From the cell containing the given text, extract its center point as [x, y] coordinate. 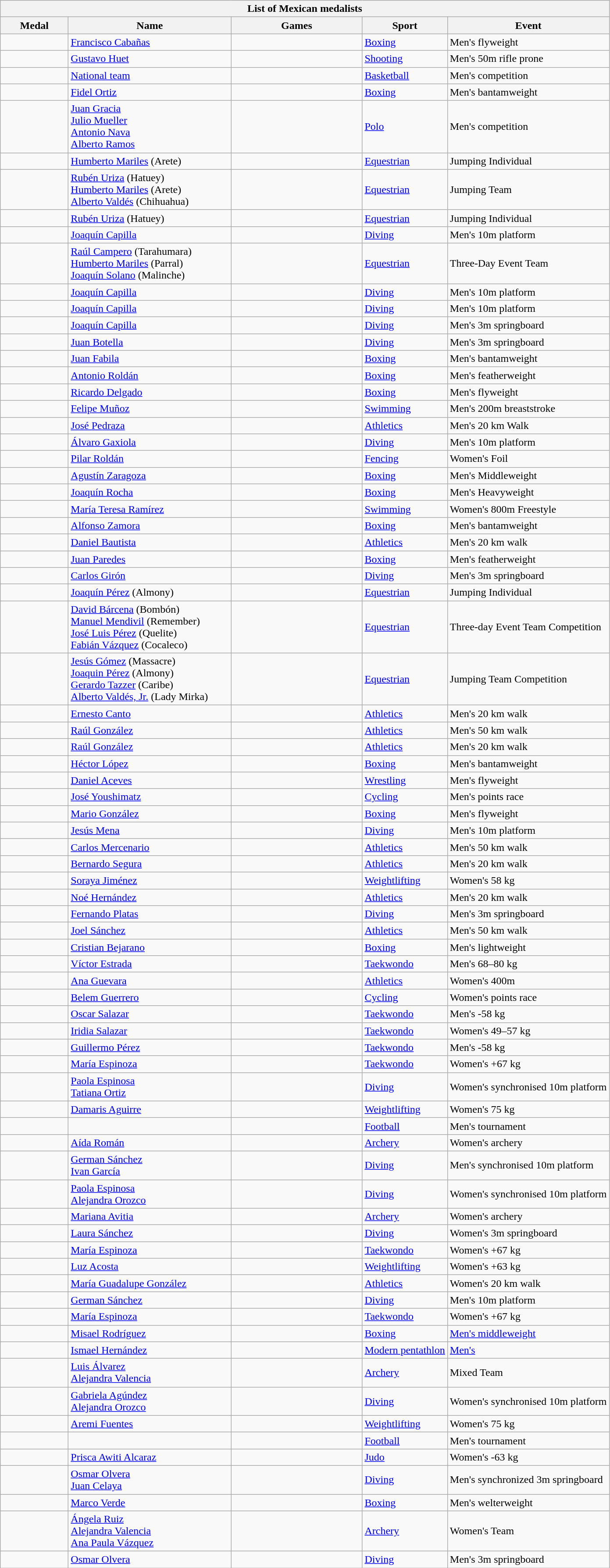
Event [528, 25]
María Teresa Ramírez [150, 509]
Mario González [150, 814]
German Sánchez [150, 1300]
Paola EspinosaAlejandra Orozco [150, 1194]
Juan GraciaJulio MuellerAntonio NavaAlberto Ramos [150, 126]
Name [150, 25]
Men's Heavyweight [528, 492]
Polo [405, 126]
Osmar OlveraJuan Celaya [150, 1480]
National team [150, 75]
Women's 20 km walk [528, 1283]
Women's Team [528, 1531]
Men's 50m rifle prone [528, 59]
Pilar Roldán [150, 459]
List of Mexican medalists [305, 9]
Raúl Campero (Tarahumara)Humberto Mariles (Parral)Joaquín Solano (Malinche) [150, 263]
Joaquín Pérez (Almony) [150, 593]
Noé Hernández [150, 897]
Ricardo Delgado [150, 392]
Mariana Avitia [150, 1217]
Ismael Hernández [150, 1350]
Francisco Cabañas [150, 42]
Men's 20 km Walk [528, 425]
Aída Román [150, 1143]
Damaris Aguirre [150, 1109]
Women's 49–57 kg [528, 1031]
Rubén Uriza (Hatuey)Humberto Mariles (Arete)Alberto Valdés (Chihuahua) [150, 189]
Jesús Mena [150, 830]
Felipe Muñoz [150, 409]
Agustín Zaragoza [150, 475]
Aremi Fuentes [150, 1424]
Carlos Mercenario [150, 847]
Modern pentathlon [405, 1350]
Wrestling [405, 780]
German SánchezIvan García [150, 1165]
Osmar Olvera [150, 1560]
Fidel Ortiz [150, 92]
Women's +63 kg [528, 1267]
Medal [34, 25]
Juan Paredes [150, 559]
Prisca Awiti Alcaraz [150, 1457]
Basketball [405, 75]
Carlos Girón [150, 576]
Fernando Platas [150, 914]
Men's welterweight [528, 1502]
Judo [405, 1457]
José Youshimatz [150, 797]
Bernardo Segura [150, 864]
Men's synchronized 3m springboard [528, 1480]
Fencing [405, 459]
Joel Sánchez [150, 931]
Men's 200m breaststroke [528, 409]
Men's middleweight [528, 1333]
Women's points race [528, 997]
Ángela RuizAlejandra ValenciaAna Paula Vázquez [150, 1531]
Guillermo Pérez [150, 1047]
Antonio Roldán [150, 375]
Gabriela AgúndezAlejandra Orozco [150, 1401]
Luz Acosta [150, 1267]
Alfonso Zamora [150, 525]
Héctor López [150, 764]
Men's lightweight [528, 947]
Daniel Aceves [150, 780]
Juan Fabila [150, 359]
Paola EspinosaTatiana Ortiz [150, 1087]
Women's 800m Freestyle [528, 509]
Misael Rodríguez [150, 1333]
Jesús Gómez (Massacre)Joaquin Pérez (Almony)Gerardo Tazzer (Caribe)Alberto Valdés, Jr. (Lady Mirka) [150, 679]
Women's Foil [528, 459]
Women's 3m springboard [528, 1233]
Men's [528, 1350]
Víctor Estrada [150, 964]
Cristian Bejarano [150, 947]
Gustavo Huet [150, 59]
Men's Middleweight [528, 475]
Jumping Team Competition [528, 679]
Belem Guerrero [150, 997]
Luis ÁlvarezAlejandra Valencia [150, 1373]
Ana Guevara [150, 981]
Games [296, 25]
Ernesto Canto [150, 714]
Jumping Team [528, 189]
José Pedraza [150, 425]
Women's -63 kg [528, 1457]
Men's 68–80 kg [528, 964]
Men's points race [528, 797]
Juan Botella [150, 342]
Joaquín Rocha [150, 492]
Daniel Bautista [150, 542]
Women's 58 kg [528, 880]
David Bárcena (Bombón)Manuel Mendivil (Remember)José Luis Pérez (Quelite)Fabián Vázquez (Cocaleco) [150, 627]
Oscar Salazar [150, 1014]
Marco Verde [150, 1502]
Women's 400m [528, 981]
María Guadalupe González [150, 1283]
Shooting [405, 59]
Mixed Team [528, 1373]
Men's synchronised 10m platform [528, 1165]
Three-day Event Team Competition [528, 627]
Iridia Salazar [150, 1031]
Three-Day Event Team [528, 263]
Rubén Uriza (Hatuey) [150, 218]
Soraya Jiménez [150, 880]
Humberto Mariles (Arete) [150, 161]
Laura Sánchez [150, 1233]
Álvaro Gaxiola [150, 442]
Sport [405, 25]
